Scan for the cell matching the given text and deliver its [x, y] coordinate at center. 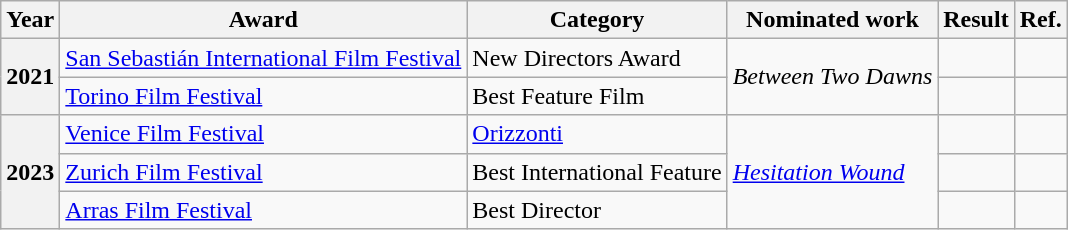
Year [30, 20]
Orizzonti [597, 134]
New Directors Award [597, 58]
Torino Film Festival [264, 96]
Best International Feature [597, 172]
Result [976, 20]
Zurich Film Festival [264, 172]
Between Two Dawns [832, 77]
Hesitation Wound [832, 172]
Category [597, 20]
2021 [30, 77]
Ref. [1040, 20]
Best Feature Film [597, 96]
Arras Film Festival [264, 210]
Award [264, 20]
Best Director [597, 210]
Nominated work [832, 20]
2023 [30, 172]
San Sebastián International Film Festival [264, 58]
Venice Film Festival [264, 134]
